Provide the (X, Y) coordinate of the cell's center where the given text is located.  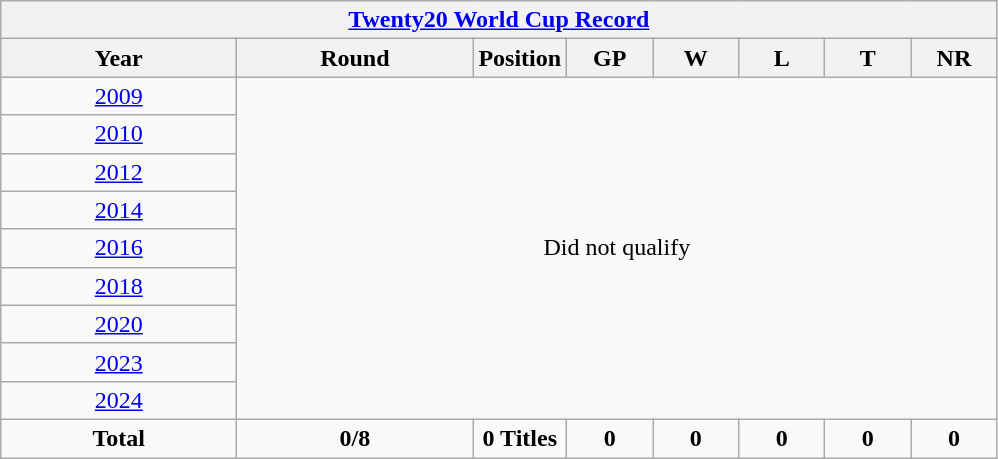
Total (119, 438)
2020 (119, 324)
GP (610, 58)
2009 (119, 96)
2024 (119, 400)
L (782, 58)
2014 (119, 210)
Year (119, 58)
Twenty20 World Cup Record (499, 20)
2016 (119, 248)
T (868, 58)
NR (954, 58)
0/8 (355, 438)
W (696, 58)
Round (355, 58)
2012 (119, 172)
2018 (119, 286)
2010 (119, 134)
2023 (119, 362)
Did not qualify (617, 248)
Position (520, 58)
0 Titles (520, 438)
